Capture the cell that displays the provided text and extract its [x, y] central coordinate. 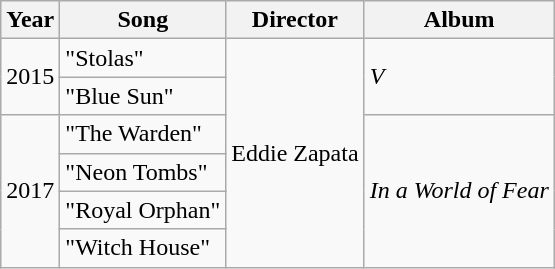
Year [30, 20]
V [459, 77]
2015 [30, 77]
"Witch House" [143, 248]
Album [459, 20]
Eddie Zapata [295, 153]
Song [143, 20]
"Neon Tombs" [143, 172]
"Royal Orphan" [143, 210]
2017 [30, 191]
"The Warden" [143, 134]
"Stolas" [143, 58]
In a World of Fear [459, 191]
"Blue Sun" [143, 96]
Director [295, 20]
